Return (x, y) of the center of cell containing provided text 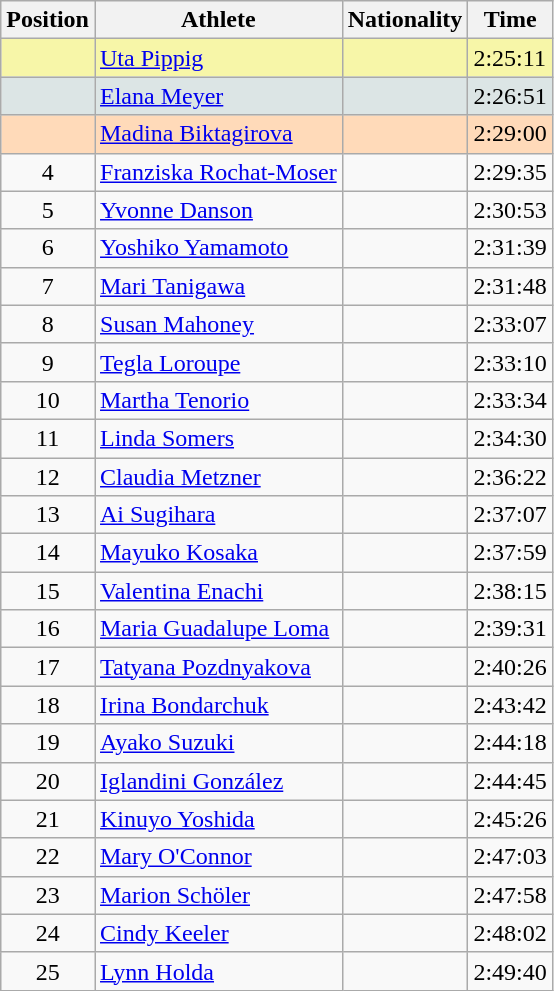
Yoshiko Yamamoto (218, 248)
22 (48, 857)
Mayuko Kosaka (218, 553)
6 (48, 248)
17 (48, 667)
13 (48, 515)
16 (48, 629)
4 (48, 172)
2:49:40 (510, 971)
7 (48, 286)
2:26:51 (510, 96)
Athlete (218, 20)
Valentina Enachi (218, 591)
Susan Mahoney (218, 324)
Martha Tenorio (218, 400)
Elana Meyer (218, 96)
2:25:11 (510, 58)
Position (48, 20)
5 (48, 210)
2:47:58 (510, 895)
2:38:15 (510, 591)
19 (48, 743)
12 (48, 477)
24 (48, 933)
Cindy Keeler (218, 933)
Nationality (405, 20)
2:29:00 (510, 134)
2:29:35 (510, 172)
25 (48, 971)
Irina Bondarchuk (218, 705)
Time (510, 20)
Yvonne Danson (218, 210)
Tatyana Pozdnyakova (218, 667)
9 (48, 362)
2:33:34 (510, 400)
2:44:45 (510, 781)
15 (48, 591)
Iglandini González (218, 781)
2:43:42 (510, 705)
2:31:39 (510, 248)
2:37:59 (510, 553)
2:36:22 (510, 477)
Franziska Rochat-Moser (218, 172)
2:34:30 (510, 438)
10 (48, 400)
Marion Schöler (218, 895)
2:37:07 (510, 515)
Mari Tanigawa (218, 286)
14 (48, 553)
Tegla Loroupe (218, 362)
2:48:02 (510, 933)
Mary O'Connor (218, 857)
2:33:07 (510, 324)
2:40:26 (510, 667)
8 (48, 324)
Maria Guadalupe Loma (218, 629)
23 (48, 895)
Claudia Metzner (218, 477)
Madina Biktagirova (218, 134)
Ai Sugihara (218, 515)
11 (48, 438)
2:44:18 (510, 743)
21 (48, 819)
2:33:10 (510, 362)
2:30:53 (510, 210)
Linda Somers (218, 438)
2:45:26 (510, 819)
Lynn Holda (218, 971)
2:39:31 (510, 629)
20 (48, 781)
Uta Pippig (218, 58)
2:47:03 (510, 857)
2:31:48 (510, 286)
18 (48, 705)
Ayako Suzuki (218, 743)
Kinuyo Yoshida (218, 819)
